Return the (x, y) coordinate for the center point of the cell that contains the specified text.  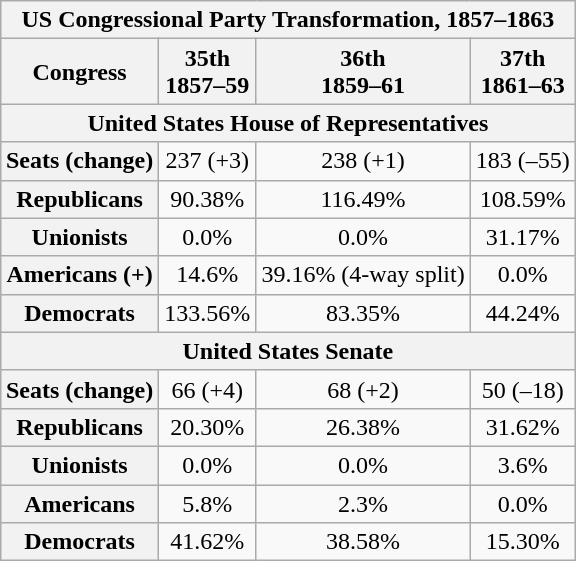
66 (+4) (208, 389)
68 (+2) (363, 389)
39.16% (4-way split) (363, 275)
US Congressional Party Transformation, 1857–1863 (288, 20)
United States House of Representatives (288, 123)
14.6% (208, 275)
5.8% (208, 503)
238 (+1) (363, 161)
15.30% (522, 542)
Americans (79, 503)
20.30% (208, 427)
37th1861–63 (522, 72)
41.62% (208, 542)
50 (–18) (522, 389)
90.38% (208, 199)
35th1857–59 (208, 72)
116.49% (363, 199)
108.59% (522, 199)
44.24% (522, 313)
133.56% (208, 313)
United States Senate (288, 351)
237 (+3) (208, 161)
2.3% (363, 503)
31.62% (522, 427)
83.35% (363, 313)
38.58% (363, 542)
Congress (79, 72)
26.38% (363, 427)
Americans (+) (79, 275)
3.6% (522, 465)
36th1859–61 (363, 72)
183 (–55) (522, 161)
31.17% (522, 237)
